Extract the (X, Y) coordinate from the center of the cell holding the provided text.  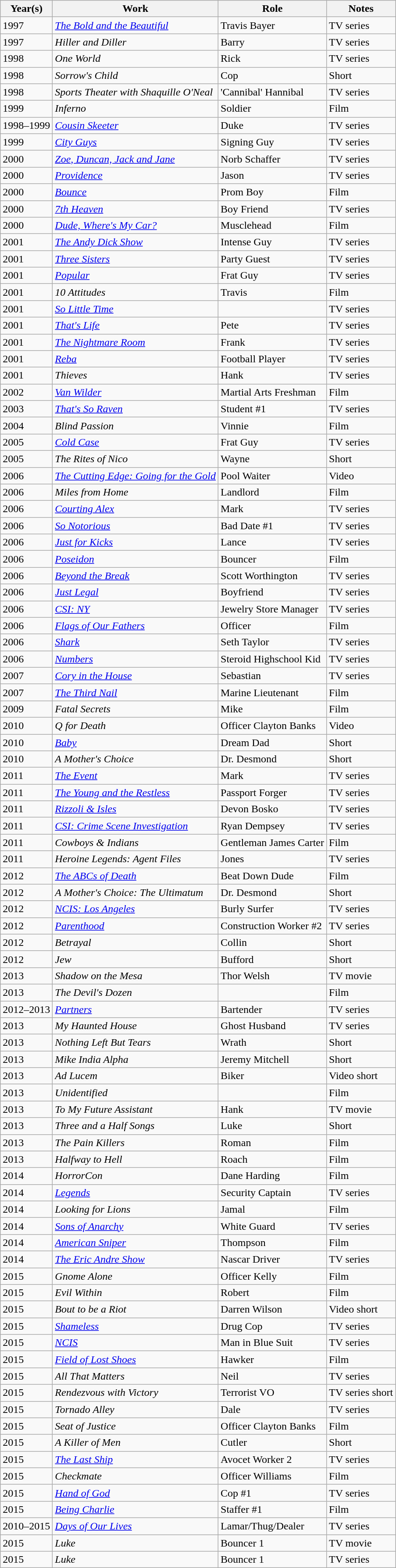
Landlord (273, 492)
Gentleman James Carter (273, 842)
Jones (273, 859)
Thieves (136, 375)
2012–2013 (26, 1009)
Boy Friend (273, 209)
Drug Cop (273, 1326)
Student #1 (273, 409)
Three and a Half Songs (136, 1126)
The Cutting Edge: Going for the Gold (136, 475)
Just Legal (136, 592)
That's So Raven (136, 409)
Days of Our Lives (136, 1526)
Bufford (273, 959)
7th Heaven (136, 209)
Zoe, Duncan, Jack and Jane (136, 159)
Wayne (273, 459)
Jason (273, 175)
Thor Welsh (273, 976)
Bout to be a Riot (136, 1310)
CSI: Crime Scene Investigation (136, 826)
The Third Nail (136, 692)
Barry (273, 42)
Vinnie (273, 425)
Sports Theater with Shaquille O'Neal (136, 92)
Biker (273, 1076)
To My Future Assistant (136, 1109)
10 Attitudes (136, 292)
Shark (136, 642)
Tornado Alley (136, 1409)
Party Guest (273, 259)
Duke (273, 125)
Seth Taylor (273, 642)
The Nightmare Room (136, 342)
Officer (273, 626)
Cory in the House (136, 676)
Jeremy Mitchell (273, 1059)
Gnome Alone (136, 1276)
Sons of Anarchy (136, 1226)
Pool Waiter (273, 475)
The Devil's Dozen (136, 992)
Lance (273, 542)
Parenthood (136, 926)
Field of Lost Shoes (136, 1359)
Avocet Worker 2 (273, 1459)
Providence (136, 175)
Soldier (273, 109)
So Notorious (136, 526)
Jamal (273, 1209)
Security Captain (273, 1193)
Beat Down Dude (273, 876)
Mike (273, 709)
2003 (26, 409)
Jewelry Store Manager (273, 609)
The Pain Killers (136, 1143)
Baby (136, 743)
Darren Wilson (273, 1310)
A Killer of Men (136, 1443)
The Bold and the Beautiful (136, 25)
Bounce (136, 192)
Notes (361, 9)
Hawker (273, 1359)
My Haunted House (136, 1026)
Wrath (273, 1043)
Dream Dad (273, 743)
Cowboys & Indians (136, 842)
Dude, Where's My Car? (136, 226)
A Mother's Choice: The Ultimatum (136, 892)
Officer Williams (273, 1476)
TV series short (361, 1393)
Ghost Husband (273, 1026)
Bouncer (273, 559)
Legends (136, 1193)
Van Wilder (136, 392)
Sorrow's Child (136, 75)
Terrorist VO (273, 1393)
American Sniper (136, 1242)
Unidentified (136, 1093)
Just for Kicks (136, 542)
Frank (273, 342)
Cop (273, 75)
Checkmate (136, 1476)
Miles from Home (136, 492)
Roach (273, 1159)
Year(s) (26, 9)
Passport Forger (273, 793)
Bartender (273, 1009)
Man in Blue Suit (273, 1343)
Nothing Left But Tears (136, 1043)
NCIS: Los Angeles (136, 909)
Fatal Secrets (136, 709)
Seat of Justice (136, 1426)
Norb Schaffer (273, 159)
Marine Lieutenant (273, 692)
Ad Lucem (136, 1076)
All That Matters (136, 1376)
The Andy Dick Show (136, 242)
White Guard (273, 1226)
NCIS (136, 1343)
The Event (136, 776)
Cop #1 (273, 1493)
The ABCs of Death (136, 876)
Reba (136, 359)
Nascar Driver (273, 1259)
2004 (26, 425)
That's Life (136, 326)
Numbers (136, 659)
Betrayal (136, 942)
CSI: NY (136, 609)
HorrorCon (136, 1176)
2002 (26, 392)
Football Player (273, 359)
Signing Guy (273, 142)
The Rites of Nico (136, 459)
Poseidon (136, 559)
Role (273, 9)
Officer Kelly (273, 1276)
Hand of God (136, 1493)
Popular (136, 276)
One World (136, 59)
City Guys (136, 142)
Devon Bosko (273, 809)
Robert (273, 1293)
Cutler (273, 1443)
Bad Date #1 (273, 526)
Blind Passion (136, 425)
Thompson (273, 1242)
Collin (273, 942)
Looking for Lions (136, 1209)
Jew (136, 959)
Beyond the Break (136, 576)
Work (136, 9)
Inferno (136, 109)
Shadow on the Mesa (136, 976)
Burly Surfer (273, 909)
A Mother's Choice (136, 759)
Travis Bayer (273, 25)
Prom Boy (273, 192)
Being Charlie (136, 1509)
Q for Death (136, 726)
So Little Time (136, 309)
Heroine Legends: Agent Files (136, 859)
2010–2015 (26, 1526)
Cousin Skeeter (136, 125)
'Cannibal' Hannibal (273, 92)
Shameless (136, 1326)
Evil Within (136, 1293)
Travis (273, 292)
Flags of Our Fathers (136, 626)
Courting Alex (136, 509)
Roman (273, 1143)
2009 (26, 709)
Rick (273, 59)
Lamar/Thug/Dealer (273, 1526)
The Last Ship (136, 1459)
Three Sisters (136, 259)
Neil (273, 1376)
Dale (273, 1409)
Construction Worker #2 (273, 926)
Rizzoli & Isles (136, 809)
Intense Guy (273, 242)
Staffer #1 (273, 1509)
Scott Worthington (273, 576)
The Eric Andre Show (136, 1259)
Ryan Dempsey (273, 826)
Dane Harding (273, 1176)
Steroid Highschool Kid (273, 659)
Sebastian (273, 676)
Hiller and Diller (136, 42)
Rendezvous with Victory (136, 1393)
The Young and the Restless (136, 793)
Musclehead (273, 226)
Pete (273, 326)
Mike India Alpha (136, 1059)
Halfway to Hell (136, 1159)
Boyfriend (273, 592)
Martial Arts Freshman (273, 392)
1998–1999 (26, 125)
Partners (136, 1009)
Cold Case (136, 442)
